Capture the cell that displays the provided text and extract its [X, Y] central coordinate. 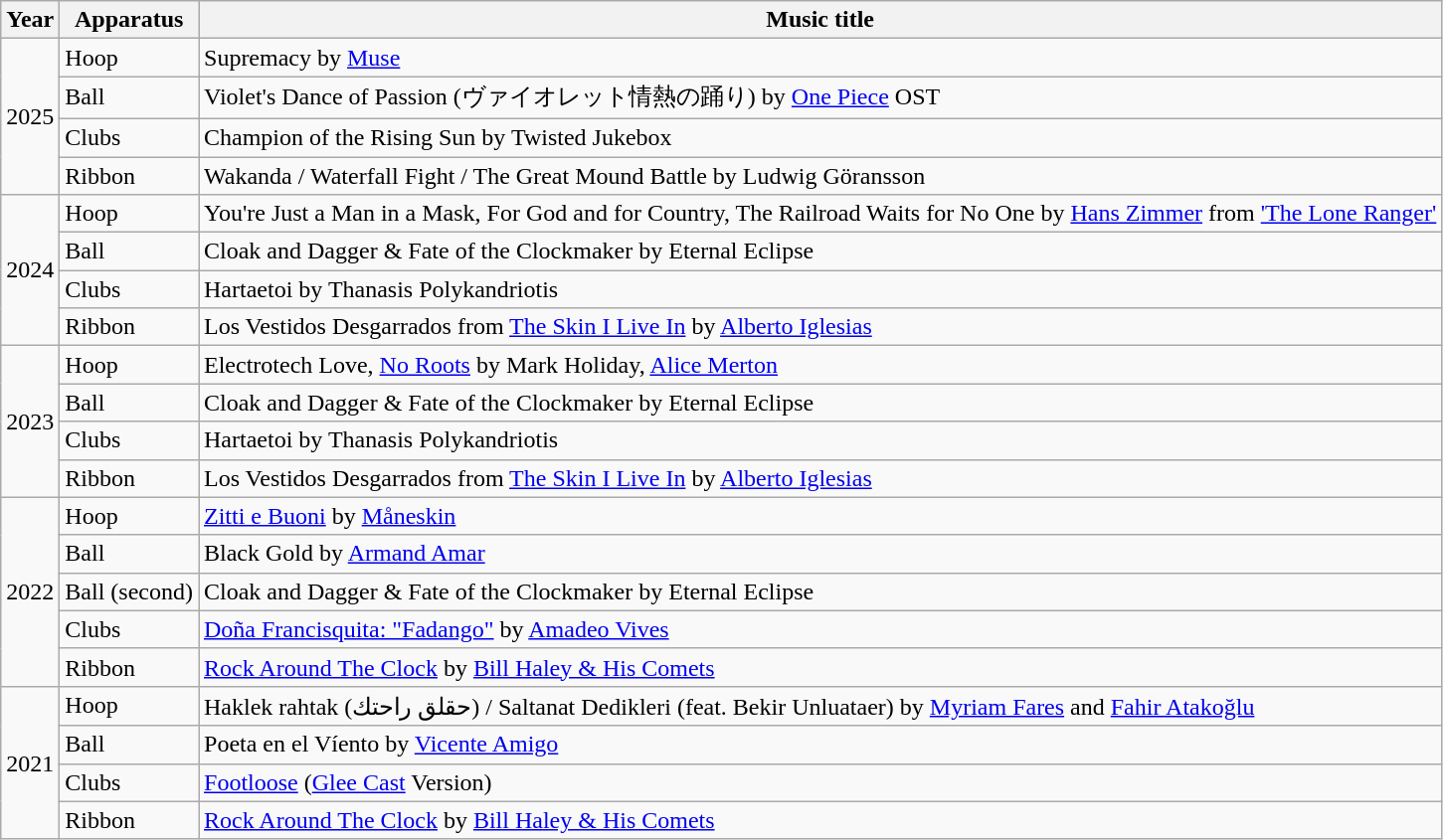
2025 [30, 117]
2023 [30, 421]
2021 [30, 762]
Doña Francisquita: "Fadango" by Amadeo Vives [820, 629]
Poeta en el Víento by Vicente Amigo [820, 745]
Electrotech Love, No Roots by Mark Holiday, Alice Merton [820, 365]
Violet's Dance of Passion (ヴァイオレット情熱の踊り) by One Piece OST [820, 97]
Footloose (Glee Cast Version) [820, 782]
2022 [30, 591]
Black Gold by Armand Amar [820, 554]
Year [30, 20]
Wakanda / Waterfall Fight / The Great Mound Battle by Ludwig Göransson [820, 176]
2024 [30, 270]
You're Just a Man in a Mask, For God and for Country, The Railroad Waits for No One by Hans Zimmer from 'The Lone Ranger' [820, 214]
Supremacy by Muse [820, 58]
Champion of the Rising Sun by Twisted Jukebox [820, 137]
Music title [820, 20]
Haklek rahtak (حقلق راحتك) / Saltanat Dedikleri (feat. Bekir Unluataer) by Myriam Fares and Fahir Atakoğlu [820, 706]
Apparatus [129, 20]
Ball (second) [129, 591]
Zitti e Buoni by Måneskin [820, 516]
